Identify which cell holds the provided text, then report its (X, Y) central coordinate. 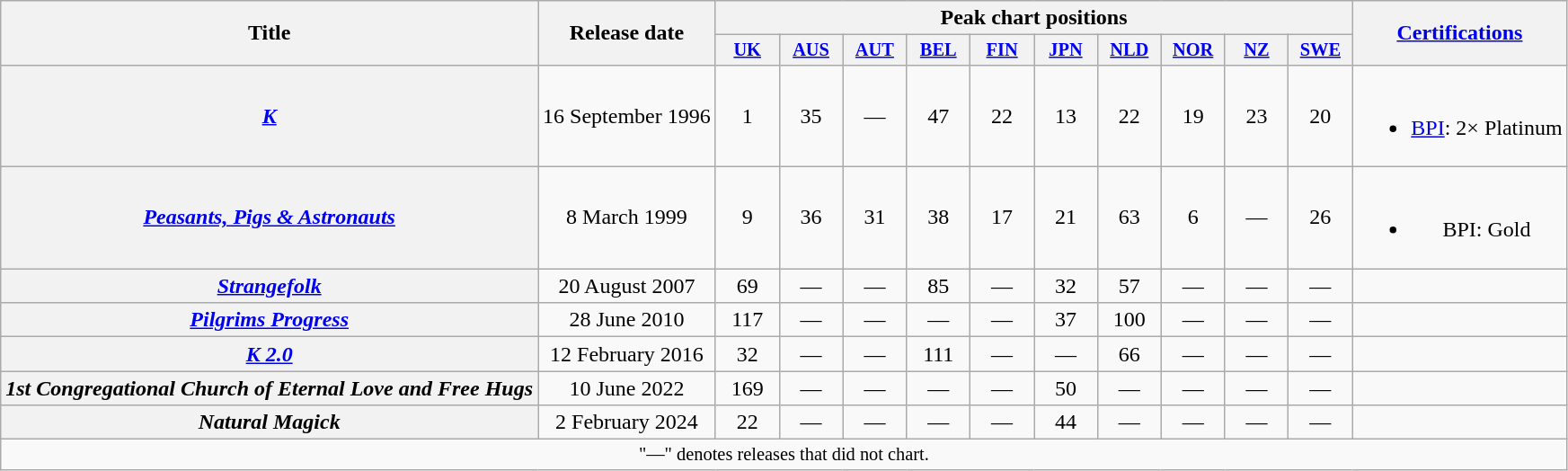
Title (270, 33)
6 (1193, 218)
69 (748, 286)
Peak chart positions (1033, 18)
K (270, 115)
37 (1066, 320)
Release date (627, 33)
44 (1066, 422)
19 (1193, 115)
Strangefolk (270, 286)
12 February 2016 (627, 354)
16 September 1996 (627, 115)
Natural Magick (270, 422)
BEL (938, 50)
66 (1129, 354)
2 February 2024 (627, 422)
Certifications (1459, 33)
38 (938, 218)
NOR (1193, 50)
AUT (875, 50)
Peasants, Pigs & Astronauts (270, 218)
20 (1321, 115)
117 (748, 320)
57 (1129, 286)
28 June 2010 (627, 320)
169 (748, 388)
26 (1321, 218)
JPN (1066, 50)
21 (1066, 218)
Pilgrims Progress (270, 320)
9 (748, 218)
8 March 1999 (627, 218)
36 (811, 218)
NZ (1256, 50)
100 (1129, 320)
"—" denotes releases that did not chart. (784, 455)
35 (811, 115)
1 (748, 115)
17 (1003, 218)
BPI: 2× Platinum (1459, 115)
NLD (1129, 50)
23 (1256, 115)
BPI: Gold (1459, 218)
10 June 2022 (627, 388)
FIN (1003, 50)
50 (1066, 388)
K 2.0 (270, 354)
UK (748, 50)
1st Congregational Church of Eternal Love and Free Hugs (270, 388)
47 (938, 115)
111 (938, 354)
AUS (811, 50)
63 (1129, 218)
SWE (1321, 50)
31 (875, 218)
13 (1066, 115)
85 (938, 286)
20 August 2007 (627, 286)
